Scan for the cell matching the given text and deliver its (x, y) coordinate at center. 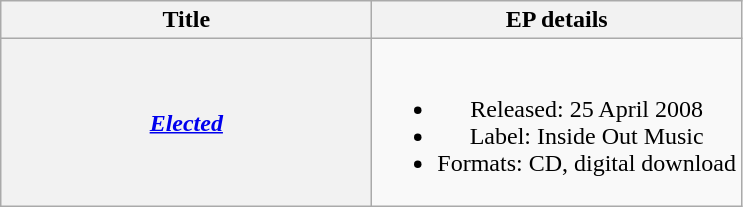
Released: 25 April 2008Label: Inside Out MusicFormats: CD, digital download (557, 122)
Elected (186, 122)
EP details (557, 20)
Title (186, 20)
